Output the (X, Y) coordinate of the center of the cell containing the given text.  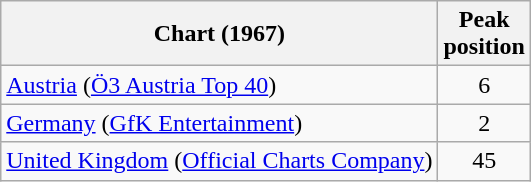
United Kingdom (Official Charts Company) (220, 161)
45 (484, 161)
6 (484, 85)
Austria (Ö3 Austria Top 40) (220, 85)
Germany (GfK Entertainment) (220, 123)
Chart (1967) (220, 34)
Peakposition (484, 34)
2 (484, 123)
